For the text-containing cell, return its midpoint in (X, Y) coordinate format. 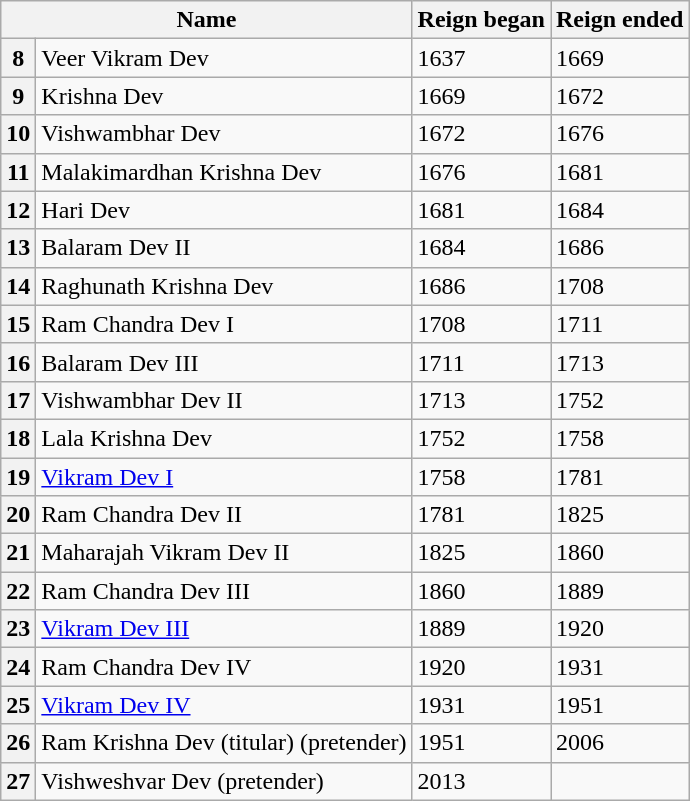
Maharajah Vikram Dev II (224, 553)
Ram Chandra Dev I (224, 324)
12 (18, 210)
22 (18, 591)
19 (18, 477)
16 (18, 362)
25 (18, 705)
13 (18, 248)
1637 (481, 58)
18 (18, 438)
Krishna Dev (224, 96)
10 (18, 134)
Balaram Dev II (224, 248)
11 (18, 172)
Name (206, 20)
Ram Chandra Dev IV (224, 667)
2013 (481, 781)
Raghunath Krishna Dev (224, 286)
Vikram Dev IV (224, 705)
20 (18, 515)
Lala Krishna Dev (224, 438)
Ram Chandra Dev III (224, 591)
Ram Chandra Dev II (224, 515)
Vishwambhar Dev (224, 134)
27 (18, 781)
Vishweshvar Dev (pretender) (224, 781)
15 (18, 324)
Ram Krishna Dev (titular) (pretender) (224, 743)
17 (18, 400)
2006 (619, 743)
Reign began (481, 20)
Vishwambhar Dev II (224, 400)
Veer Vikram Dev (224, 58)
Balaram Dev III (224, 362)
Malakimardhan Krishna Dev (224, 172)
9 (18, 96)
Vikram Dev I (224, 477)
Hari Dev (224, 210)
26 (18, 743)
23 (18, 629)
Vikram Dev III (224, 629)
8 (18, 58)
14 (18, 286)
24 (18, 667)
21 (18, 553)
Reign ended (619, 20)
